From the cell containing the given text, extract its center point as (X, Y) coordinate. 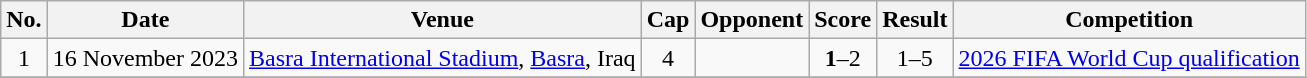
1–2 (843, 58)
Score (843, 20)
Competition (1129, 20)
2026 FIFA World Cup qualification (1129, 58)
Date (145, 20)
16 November 2023 (145, 58)
4 (668, 58)
Opponent (752, 20)
Result (915, 20)
No. (24, 20)
1 (24, 58)
Venue (443, 20)
1–5 (915, 58)
Cap (668, 20)
Basra International Stadium, Basra, Iraq (443, 58)
